Return (X, Y) of the center of cell containing provided text 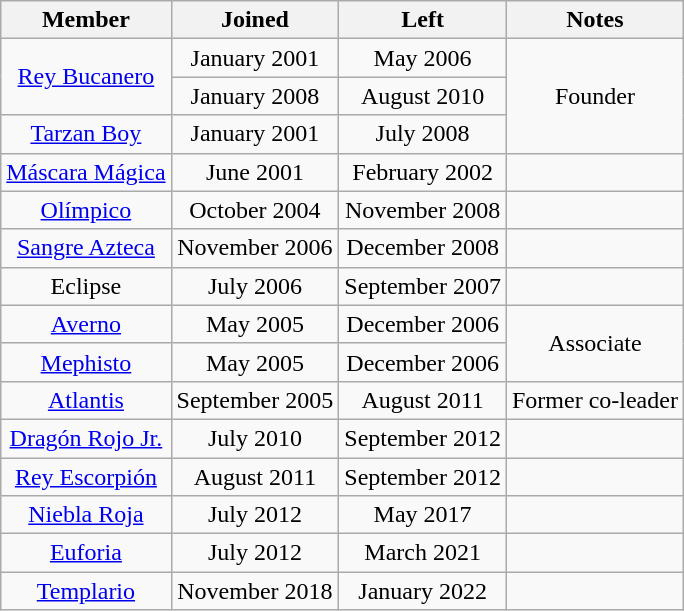
Member (86, 20)
Eclipse (86, 286)
July 2008 (423, 134)
Rey Bucanero (86, 77)
Euforia (86, 553)
Mephisto (86, 362)
February 2002 (423, 172)
January 2008 (255, 96)
Atlantis (86, 400)
Left (423, 20)
Associate (594, 343)
November 2008 (423, 210)
January 2022 (423, 591)
November 2018 (255, 591)
July 2006 (255, 286)
May 2017 (423, 515)
Joined (255, 20)
Former co-leader (594, 400)
September 2007 (423, 286)
December 2008 (423, 248)
Olímpico (86, 210)
September 2005 (255, 400)
Niebla Roja (86, 515)
May 2006 (423, 58)
October 2004 (255, 210)
Founder (594, 96)
November 2006 (255, 248)
Rey Escorpión (86, 477)
Sangre Azteca (86, 248)
Máscara Mágica (86, 172)
Tarzan Boy (86, 134)
July 2010 (255, 438)
March 2021 (423, 553)
Templario (86, 591)
Notes (594, 20)
June 2001 (255, 172)
Dragón Rojo Jr. (86, 438)
Averno (86, 324)
August 2010 (423, 96)
